Output the (X, Y) coordinate of the center of the cell containing the given text.  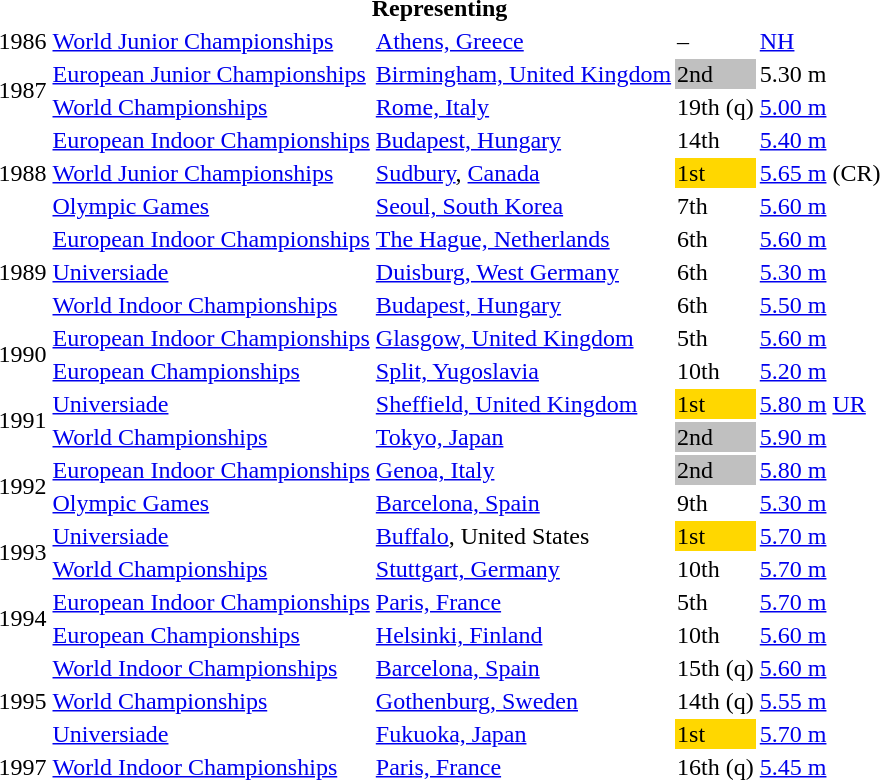
– (716, 41)
Paris, France (523, 602)
Tokyo, Japan (523, 437)
Duisburg, West Germany (523, 272)
Sheffield, United Kingdom (523, 404)
Seoul, South Korea (523, 206)
Gothenburg, Sweden (523, 701)
7th (716, 206)
Sudbury, Canada (523, 173)
Stuttgart, Germany (523, 569)
9th (716, 503)
Helsinki, Finland (523, 635)
Genoa, Italy (523, 470)
Rome, Italy (523, 107)
Buffalo, United States (523, 536)
Split, Yugoslavia (523, 371)
14th (716, 140)
15th (q) (716, 668)
The Hague, Netherlands (523, 239)
14th (q) (716, 701)
Glasgow, United Kingdom (523, 338)
Birmingham, United Kingdom (523, 74)
European Junior Championships (211, 74)
Fukuoka, Japan (523, 734)
19th (q) (716, 107)
Athens, Greece (523, 41)
